Find where the given text appears and provide that cell's center as (x, y) coordinate. 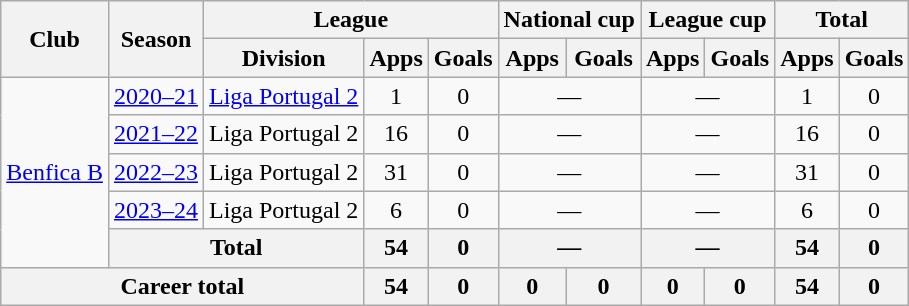
2022–23 (156, 172)
2020–21 (156, 96)
League cup (707, 20)
Club (55, 39)
2023–24 (156, 210)
Benfica B (55, 172)
Division (284, 58)
Career total (182, 286)
2021–22 (156, 134)
National cup (569, 20)
Season (156, 39)
League (352, 20)
